Identify which cell holds the provided text, then report its [x, y] central coordinate. 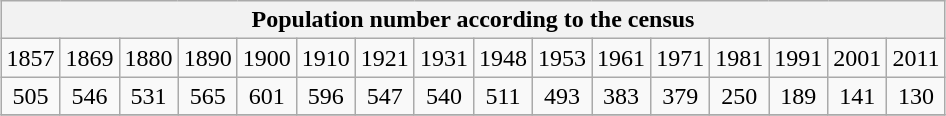
1953 [562, 58]
540 [444, 96]
1857 [30, 58]
1869 [90, 58]
1981 [740, 58]
189 [798, 96]
383 [622, 96]
596 [326, 96]
505 [30, 96]
130 [916, 96]
511 [502, 96]
531 [148, 96]
565 [208, 96]
2001 [858, 58]
601 [266, 96]
547 [384, 96]
141 [858, 96]
1991 [798, 58]
1921 [384, 58]
1910 [326, 58]
250 [740, 96]
1880 [148, 58]
1931 [444, 58]
2011 [916, 58]
1961 [622, 58]
379 [680, 96]
1971 [680, 58]
1900 [266, 58]
1890 [208, 58]
546 [90, 96]
1948 [502, 58]
Population number according to the census [473, 20]
493 [562, 96]
